Pinpoint the cell where the given text exists, returning its [x, y] midpoint coordinate. 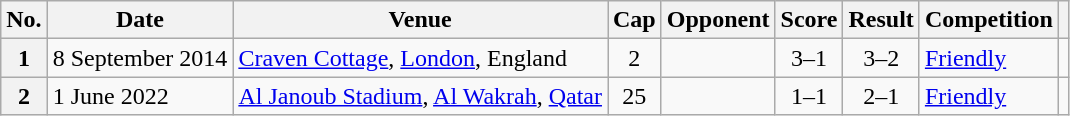
8 September 2014 [140, 58]
1 [24, 58]
No. [24, 20]
1 June 2022 [140, 96]
3–2 [881, 58]
Result [881, 20]
Opponent [718, 20]
Venue [420, 20]
Craven Cottage, London, England [420, 58]
Al Janoub Stadium, Al Wakrah, Qatar [420, 96]
Competition [988, 20]
2–1 [881, 96]
25 [635, 96]
Cap [635, 20]
3–1 [809, 58]
1–1 [809, 96]
Score [809, 20]
Date [140, 20]
